Determine the [x, y] coordinate at the center of the cell enclosing the given text.  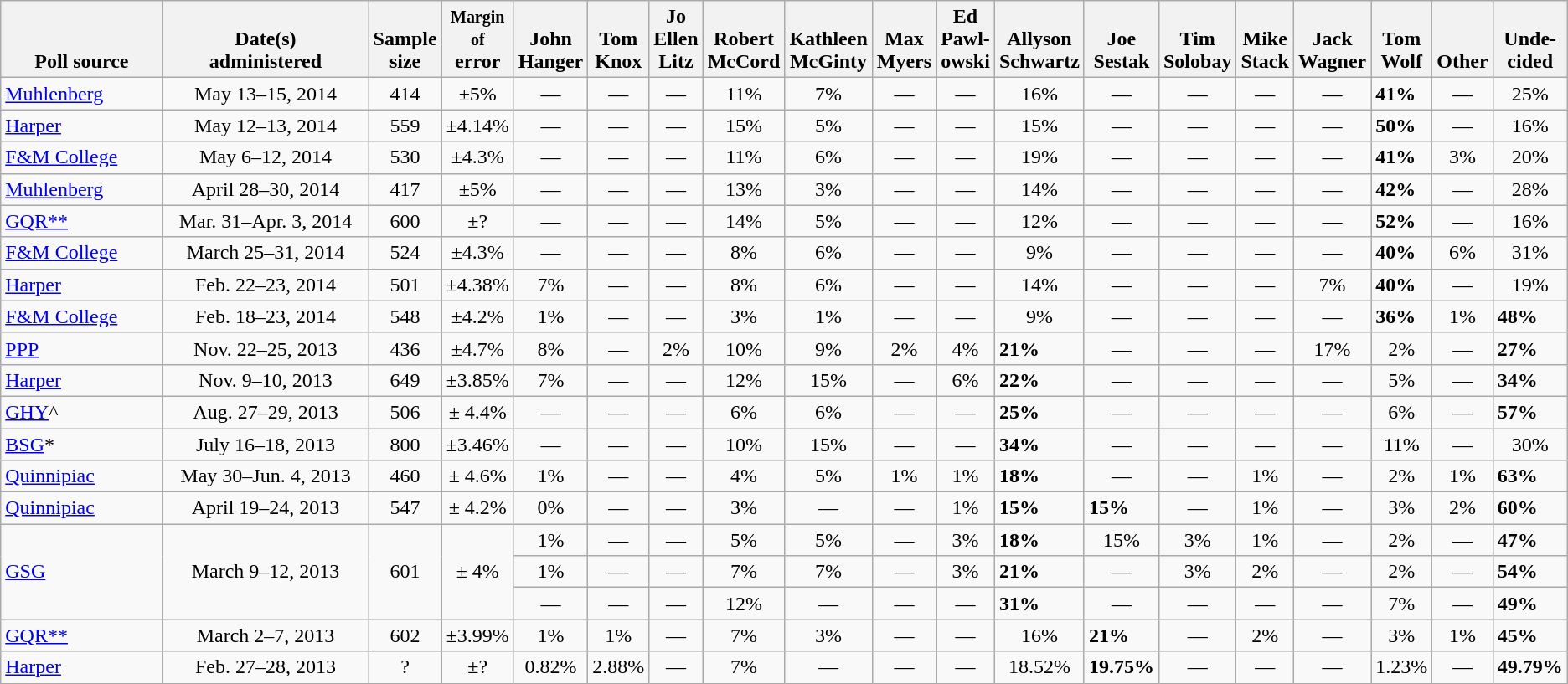
414 [405, 94]
506 [405, 412]
27% [1529, 348]
Unde-cided [1529, 39]
±4.7% [477, 348]
530 [405, 157]
460 [405, 476]
47% [1529, 540]
±4.14% [477, 126]
± 4.6% [477, 476]
EdPawl-owski [966, 39]
TomWolf [1402, 39]
13% [744, 189]
36% [1402, 316]
GSG [82, 572]
Feb. 27–28, 2013 [266, 667]
Feb. 22–23, 2014 [266, 285]
602 [405, 635]
Mar. 31–Apr. 3, 2014 [266, 221]
559 [405, 126]
Poll source [82, 39]
April 28–30, 2014 [266, 189]
April 19–24, 2013 [266, 508]
May 6–12, 2014 [266, 157]
800 [405, 445]
March 9–12, 2013 [266, 572]
18.52% [1039, 667]
TomKnox [618, 39]
417 [405, 189]
JackWagner [1332, 39]
649 [405, 380]
2.88% [618, 667]
Aug. 27–29, 2013 [266, 412]
±3.99% [477, 635]
19.75% [1121, 667]
Date(s)administered [266, 39]
57% [1529, 412]
63% [1529, 476]
Margin oferror [477, 39]
±3.85% [477, 380]
± 4.2% [477, 508]
0% [550, 508]
20% [1529, 157]
PPP [82, 348]
1.23% [1402, 667]
BSG* [82, 445]
60% [1529, 508]
Feb. 18–23, 2014 [266, 316]
KathleenMcGinty [828, 39]
GHY^ [82, 412]
52% [1402, 221]
436 [405, 348]
MikeStack [1265, 39]
May 13–15, 2014 [266, 94]
May 30–Jun. 4, 2013 [266, 476]
501 [405, 285]
Nov. 9–10, 2013 [266, 380]
42% [1402, 189]
AllysonSchwartz [1039, 39]
Nov. 22–25, 2013 [266, 348]
Jo EllenLitz [676, 39]
May 12–13, 2014 [266, 126]
48% [1529, 316]
JoeSestak [1121, 39]
30% [1529, 445]
? [405, 667]
±4.2% [477, 316]
±3.46% [477, 445]
MaxMyers [904, 39]
JohnHanger [550, 39]
600 [405, 221]
RobertMcCord [744, 39]
548 [405, 316]
54% [1529, 572]
45% [1529, 635]
Samplesize [405, 39]
0.82% [550, 667]
± 4.4% [477, 412]
601 [405, 572]
28% [1529, 189]
Other [1462, 39]
± 4% [477, 572]
49% [1529, 604]
March 2–7, 2013 [266, 635]
July 16–18, 2013 [266, 445]
17% [1332, 348]
547 [405, 508]
22% [1039, 380]
March 25–31, 2014 [266, 253]
TimSolobay [1197, 39]
50% [1402, 126]
524 [405, 253]
49.79% [1529, 667]
±4.38% [477, 285]
